Detect which cell encompasses the target text, then output its (x, y) center coordinate. 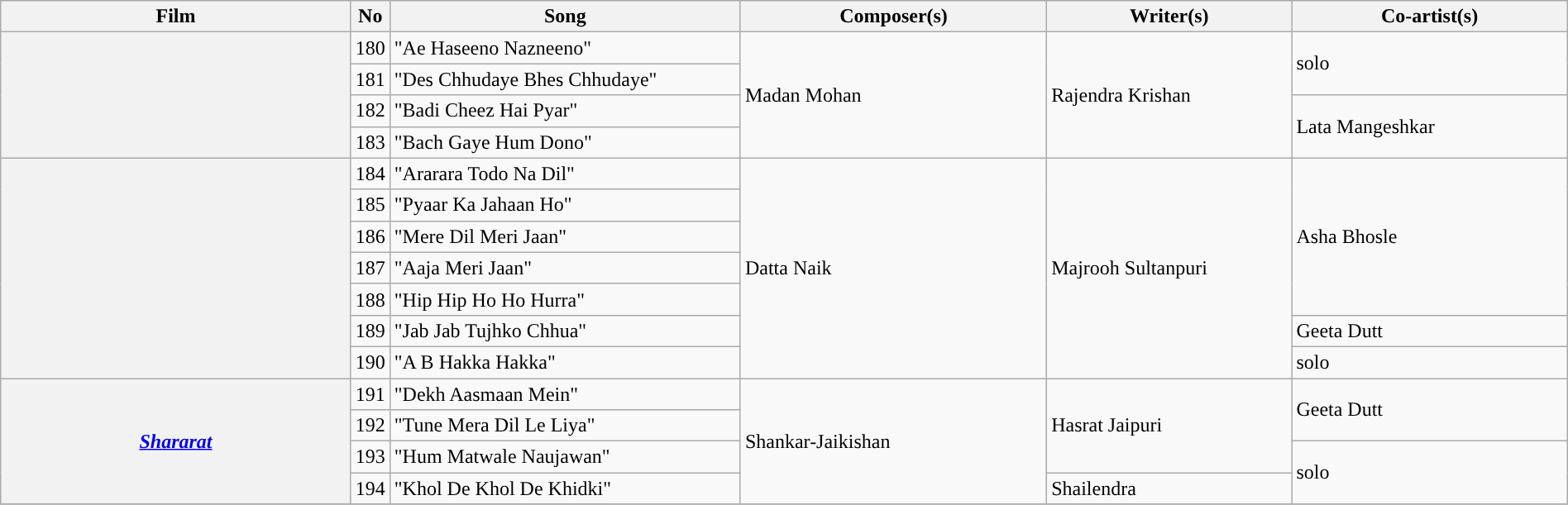
"Dekh Aasmaan Mein" (565, 394)
"Tune Mera Dil Le Liya" (565, 426)
Madan Mohan (893, 95)
188 (370, 299)
"Bach Gaye Hum Dono" (565, 142)
182 (370, 111)
Majrooh Sultanpuri (1169, 268)
"Badi Cheez Hai Pyar" (565, 111)
183 (370, 142)
"Mere Dil Meri Jaan" (565, 236)
191 (370, 394)
Datta Naik (893, 268)
"Khol De Khol De Khidki" (565, 488)
190 (370, 362)
180 (370, 48)
"Hum Matwale Naujawan" (565, 457)
Rajendra Krishan (1169, 95)
192 (370, 426)
Shankar-Jaikishan (893, 441)
186 (370, 236)
"Des Chhudaye Bhes Chhudaye" (565, 79)
"Ararara Todo Na Dil" (565, 174)
No (370, 17)
Film (175, 17)
"Jab Jab Tujhko Chhua" (565, 331)
Hasrat Jaipuri (1169, 426)
189 (370, 331)
Shararat (175, 441)
"Ae Haseeno Nazneeno" (565, 48)
Shailendra (1169, 488)
"Pyaar Ka Jahaan Ho" (565, 205)
194 (370, 488)
181 (370, 79)
"A B Hakka Hakka" (565, 362)
193 (370, 457)
Song (565, 17)
Composer(s) (893, 17)
Asha Bhosle (1429, 236)
Writer(s) (1169, 17)
Lata Mangeshkar (1429, 126)
184 (370, 174)
"Hip Hip Ho Ho Hurra" (565, 299)
185 (370, 205)
187 (370, 268)
Co-artist(s) (1429, 17)
"Aaja Meri Jaan" (565, 268)
